Determine the (x, y) coordinate at the center of the cell enclosing the given text.  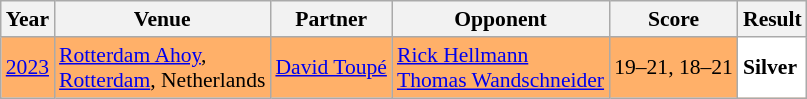
Partner (331, 19)
Result (772, 19)
Opponent (500, 19)
Rotterdam Ahoy,Rotterdam, Netherlands (162, 68)
David Toupé (331, 68)
2023 (28, 68)
Venue (162, 19)
Rick Hellmann Thomas Wandschneider (500, 68)
Score (674, 19)
19–21, 18–21 (674, 68)
Silver (772, 68)
Year (28, 19)
